Provide the (X, Y) coordinate of the cell's center where the given text is located.  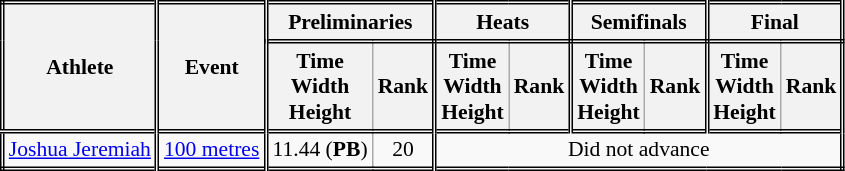
Joshua Jeremiah (80, 150)
Heats (503, 22)
Final (775, 22)
100 metres (211, 150)
Did not advance (639, 150)
11.44 (PB) (320, 150)
20 (404, 150)
Preliminaries (350, 22)
Athlete (80, 67)
Event (211, 67)
Semifinals (639, 22)
